For the text-containing cell, return its midpoint in [X, Y] coordinate format. 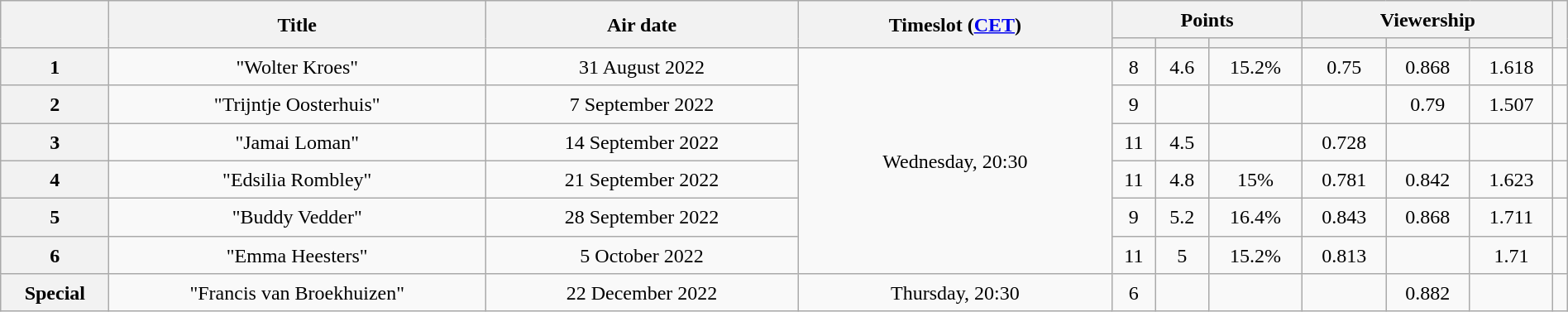
1.618 [1512, 66]
15% [1255, 180]
16.4% [1255, 218]
0.781 [1345, 180]
5.2 [1182, 218]
1.71 [1512, 255]
4.5 [1182, 142]
Air date [642, 25]
"Buddy Vedder" [298, 218]
0.843 [1345, 218]
0.842 [1427, 180]
1.507 [1512, 104]
5 October 2022 [642, 255]
7 September 2022 [642, 104]
0.882 [1427, 293]
14 September 2022 [642, 142]
21 September 2022 [642, 180]
0.79 [1427, 104]
"Jamai Loman" [298, 142]
Title [298, 25]
Wednesday, 20:30 [954, 161]
"Trijntje Oosterhuis" [298, 104]
4.6 [1182, 66]
Special [55, 293]
1 [55, 66]
1.623 [1512, 180]
22 December 2022 [642, 293]
0.75 [1345, 66]
"Edsilia Rombley" [298, 180]
0.728 [1345, 142]
Timeslot (CET) [954, 25]
Points [1207, 20]
0.813 [1345, 255]
8 [1133, 66]
4.8 [1182, 180]
1.711 [1512, 218]
31 August 2022 [642, 66]
Viewership [1427, 20]
"Francis van Broekhuizen" [298, 293]
"Wolter Kroes" [298, 66]
"Emma Heesters" [298, 255]
28 September 2022 [642, 218]
2 [55, 104]
3 [55, 142]
Thursday, 20:30 [954, 293]
4 [55, 180]
